Return the [X, Y] coordinate for the center point of the cell that contains the specified text.  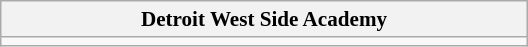
Detroit West Side Academy [264, 18]
